Capture the cell that displays the provided text and extract its (X, Y) central coordinate. 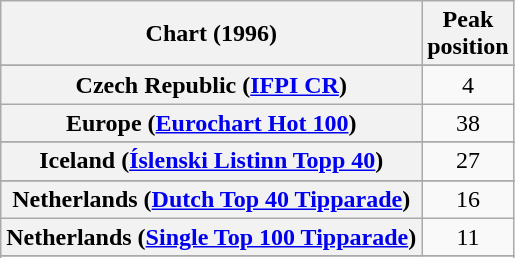
16 (468, 199)
27 (468, 161)
Netherlands (Dutch Top 40 Tipparade) (212, 199)
Chart (1996) (212, 34)
Czech Republic (IFPI CR) (212, 85)
Europe (Eurochart Hot 100) (212, 123)
Peakposition (468, 34)
38 (468, 123)
4 (468, 85)
Iceland (Íslenski Listinn Topp 40) (212, 161)
11 (468, 237)
Netherlands (Single Top 100 Tipparade) (212, 237)
